Pinpoint the cell where the given text exists, returning its (X, Y) midpoint coordinate. 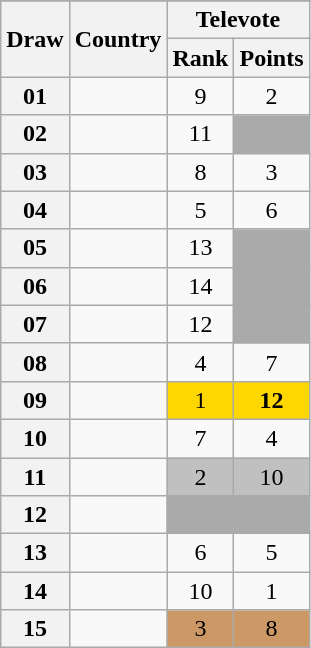
05 (35, 248)
04 (35, 210)
09 (35, 400)
9 (200, 96)
Draw (35, 39)
Televote (238, 20)
06 (35, 286)
08 (35, 362)
Country (118, 39)
Rank (200, 58)
15 (35, 629)
07 (35, 324)
03 (35, 172)
02 (35, 134)
Points (272, 58)
01 (35, 96)
